Extract the (x, y) coordinate from the center of the cell holding the provided text.  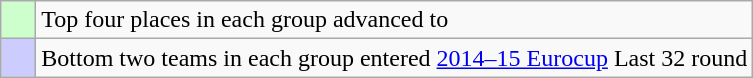
Bottom two teams in each group entered 2014–15 Eurocup Last 32 round (394, 58)
Top four places in each group advanced to (394, 20)
